Pinpoint the cell where the given text exists, returning its [x, y] midpoint coordinate. 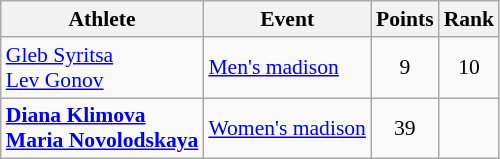
Event [287, 19]
Diana KlimovaMaria Novolodskaya [102, 128]
39 [405, 128]
Rank [470, 19]
Gleb SyritsaLev Gonov [102, 68]
9 [405, 68]
Points [405, 19]
10 [470, 68]
Women's madison [287, 128]
Men's madison [287, 68]
Athlete [102, 19]
